Return [x, y] of the center of cell containing provided text 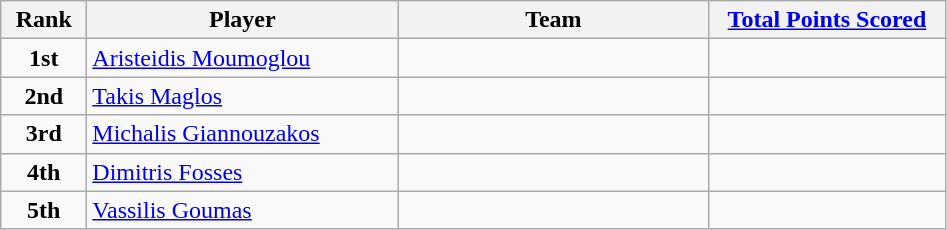
4th [44, 172]
Total Points Scored [827, 20]
Rank [44, 20]
2nd [44, 96]
Player [242, 20]
1st [44, 58]
Takis Maglos [242, 96]
Team [554, 20]
5th [44, 210]
Michalis Giannouzakos [242, 134]
Vassilis Goumas [242, 210]
3rd [44, 134]
Aristeidis Moumoglou [242, 58]
Dimitris Fosses [242, 172]
